Return the [x, y] coordinate for the center point of the cell that contains the specified text.  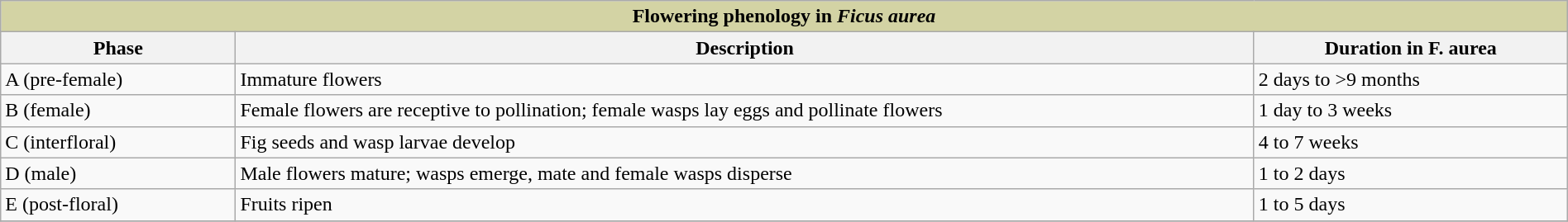
1 day to 3 weeks [1411, 111]
Duration in F. aurea [1411, 48]
A (pre-female) [118, 79]
E (post-floral) [118, 205]
Male flowers mature; wasps emerge, mate and female wasps disperse [744, 173]
D (male) [118, 173]
1 to 2 days [1411, 173]
Immature flowers [744, 79]
Fig seeds and wasp larvae develop [744, 142]
B (female) [118, 111]
1 to 5 days [1411, 205]
2 days to >9 months [1411, 79]
Flowering phenology in Ficus aurea [784, 17]
Female flowers are receptive to pollination; female wasps lay eggs and pollinate flowers [744, 111]
4 to 7 weeks [1411, 142]
Description [744, 48]
Phase [118, 48]
Fruits ripen [744, 205]
C (interfloral) [118, 142]
